Pinpoint the cell where the given text exists, returning its [x, y] midpoint coordinate. 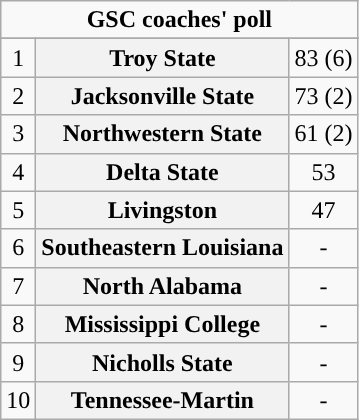
9 [18, 362]
61 (2) [324, 134]
10 [18, 400]
4 [18, 172]
Nicholls State [162, 362]
Livingston [162, 210]
North Alabama [162, 286]
53 [324, 172]
5 [18, 210]
3 [18, 134]
8 [18, 324]
Jacksonville State [162, 96]
2 [18, 96]
Delta State [162, 172]
1 [18, 58]
83 (6) [324, 58]
Troy State [162, 58]
7 [18, 286]
6 [18, 248]
Tennessee-Martin [162, 400]
GSC coaches' poll [180, 20]
Southeastern Louisiana [162, 248]
73 (2) [324, 96]
47 [324, 210]
Northwestern State [162, 134]
Mississippi College [162, 324]
